Output the (x, y) coordinate of the center of the cell containing the given text.  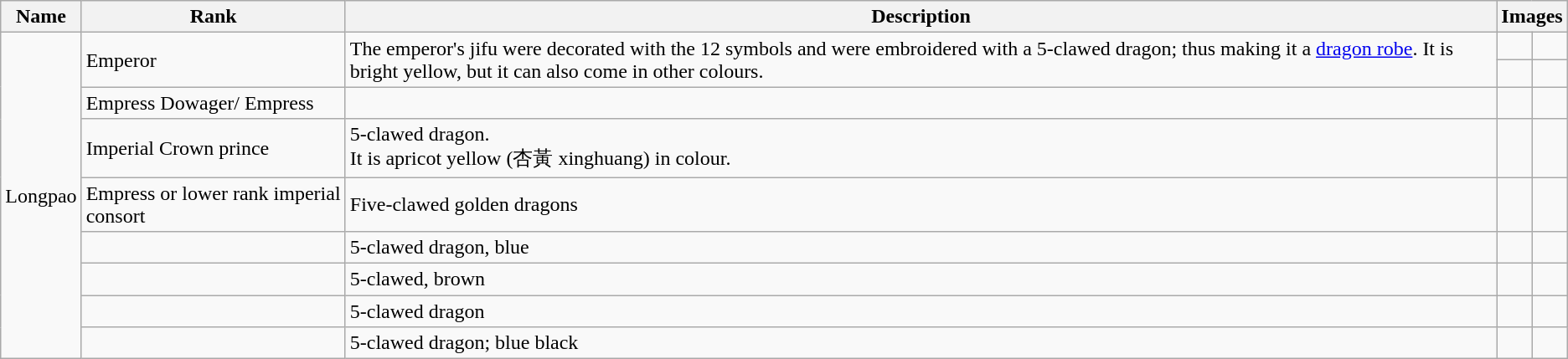
Description (921, 17)
5-clawed, brown (921, 280)
Imperial Crown prince (213, 148)
Empress Dowager/ Empress (213, 103)
5-clawed dragon (921, 311)
Longpao (41, 196)
5-clawed dragon.It is apricot yellow (杏黃 xinghuang) in colour. (921, 148)
Images (1532, 17)
Five-clawed golden dragons (921, 204)
Rank (213, 17)
Emperor (213, 60)
5-clawed dragon, blue (921, 248)
Name (41, 17)
5-clawed dragon; blue black (921, 343)
Empress or lower rank imperial consort (213, 204)
